Search for the cell housing the specified text and yield its (x, y) center coordinate. 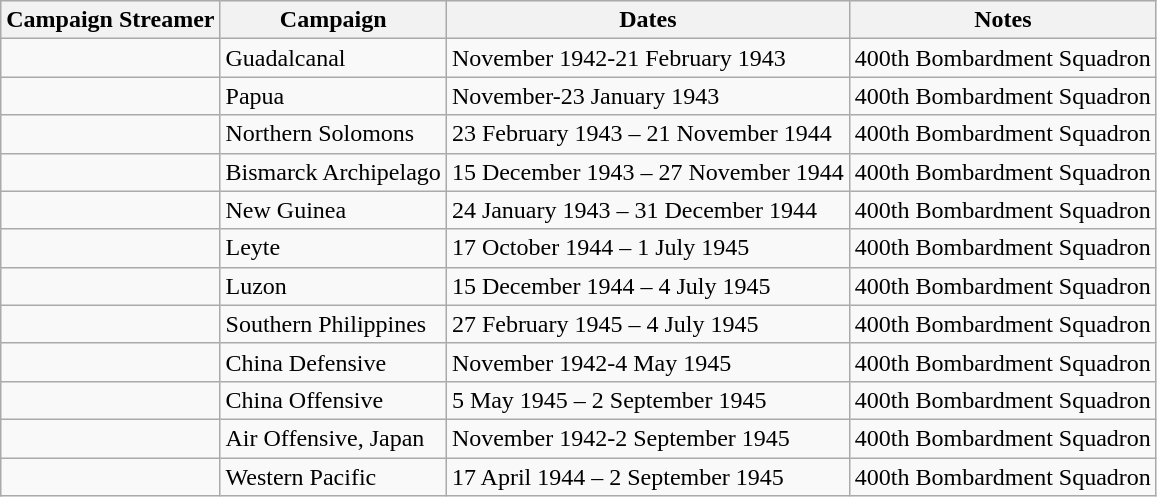
24 January 1943 – 31 December 1944 (648, 210)
5 May 1945 – 2 September 1945 (648, 400)
Southern Philippines (333, 324)
Air Offensive, Japan (333, 438)
Dates (648, 20)
17 October 1944 – 1 July 1945 (648, 248)
November 1942-21 February 1943 (648, 58)
15 December 1943 – 27 November 1944 (648, 172)
Bismarck Archipelago (333, 172)
China Defensive (333, 362)
17 April 1944 – 2 September 1945 (648, 477)
Campaign Streamer (110, 20)
November-23 January 1943 (648, 96)
15 December 1944 – 4 July 1945 (648, 286)
Guadalcanal (333, 58)
November 1942-4 May 1945 (648, 362)
Luzon (333, 286)
China Offensive (333, 400)
27 February 1945 – 4 July 1945 (648, 324)
Northern Solomons (333, 134)
Western Pacific (333, 477)
New Guinea (333, 210)
Leyte (333, 248)
Notes (1002, 20)
23 February 1943 – 21 November 1944 (648, 134)
Campaign (333, 20)
Papua (333, 96)
November 1942-2 September 1945 (648, 438)
